Identify which cell holds the provided text, then report its (x, y) central coordinate. 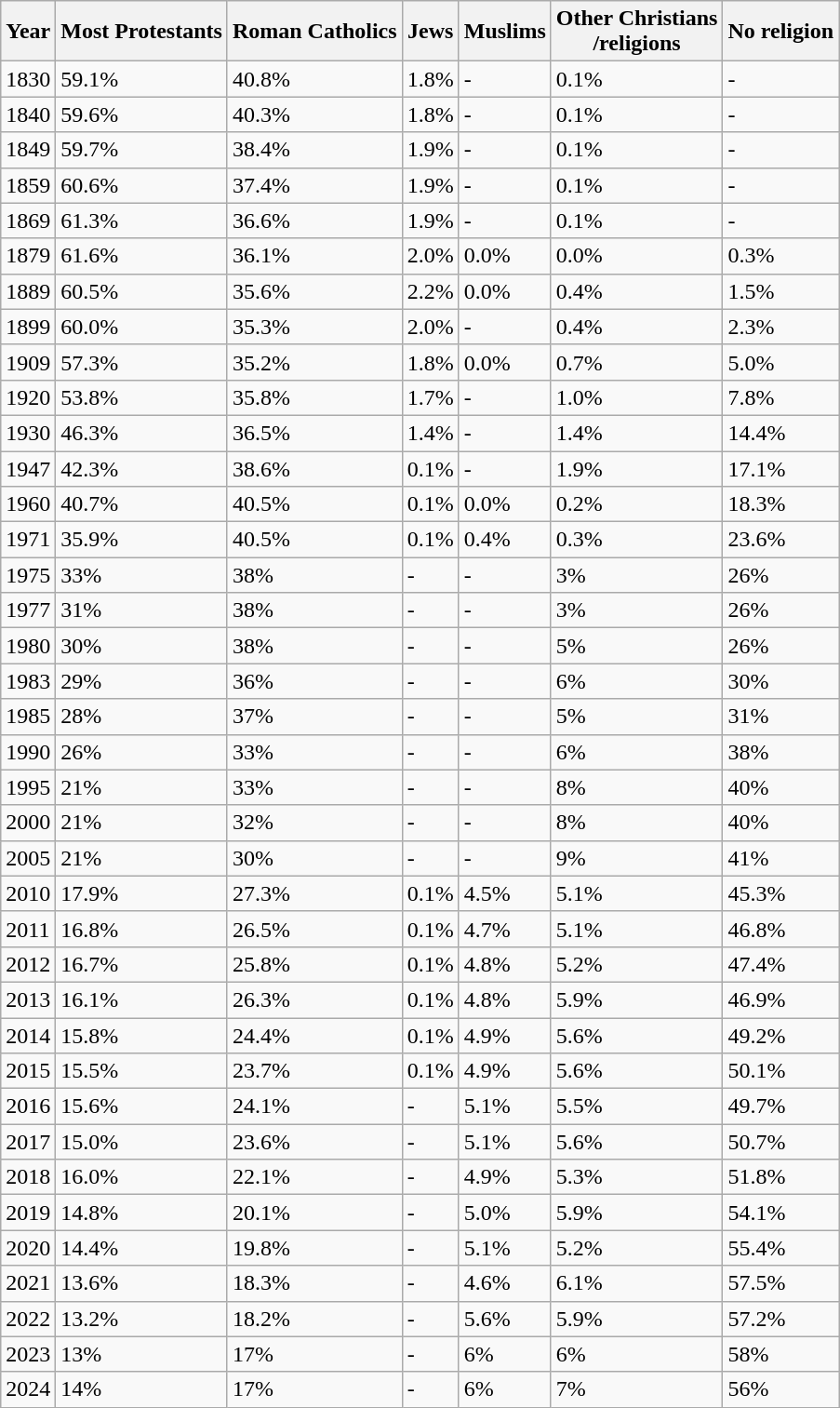
2021 (28, 1283)
5.5% (636, 1106)
46.8% (781, 929)
35.6% (314, 291)
1990 (28, 752)
60.5% (141, 291)
2011 (28, 929)
2016 (28, 1106)
13% (141, 1354)
Jews (430, 32)
27.3% (314, 893)
1849 (28, 150)
35.3% (314, 327)
53.8% (141, 397)
2015 (28, 1071)
26.5% (314, 929)
1879 (28, 256)
2005 (28, 858)
1869 (28, 221)
23.7% (314, 1071)
40.3% (314, 114)
29% (141, 681)
1971 (28, 540)
47.4% (781, 964)
61.3% (141, 221)
15.0% (141, 1142)
5.3% (636, 1177)
55.4% (781, 1248)
1.0% (636, 397)
1985 (28, 717)
38.6% (314, 468)
1909 (28, 362)
36% (314, 681)
54.1% (781, 1213)
1995 (28, 787)
4.7% (504, 929)
22.1% (314, 1177)
19.8% (314, 1248)
61.6% (141, 256)
26.3% (314, 999)
28% (141, 717)
14% (141, 1389)
2023 (28, 1354)
13.6% (141, 1283)
36.1% (314, 256)
49.7% (781, 1106)
35.8% (314, 397)
2017 (28, 1142)
50.7% (781, 1142)
41% (781, 858)
1975 (28, 575)
15.8% (141, 1036)
1920 (28, 397)
16.8% (141, 929)
Year (28, 32)
1.5% (781, 291)
2014 (28, 1036)
40.8% (314, 79)
2.2% (430, 291)
42.3% (141, 468)
2.3% (781, 327)
59.6% (141, 114)
6.1% (636, 1283)
36.6% (314, 221)
1960 (28, 504)
60.6% (141, 185)
20.1% (314, 1213)
37.4% (314, 185)
16.7% (141, 964)
17.1% (781, 468)
59.1% (141, 79)
2013 (28, 999)
15.5% (141, 1071)
Roman Catholics (314, 32)
2000 (28, 823)
No religion (781, 32)
1.7% (430, 397)
15.6% (141, 1106)
58% (781, 1354)
1977 (28, 610)
2018 (28, 1177)
Muslims (504, 32)
1889 (28, 291)
9% (636, 858)
45.3% (781, 893)
7.8% (781, 397)
17.9% (141, 893)
7% (636, 1389)
46.9% (781, 999)
2010 (28, 893)
1859 (28, 185)
Other Christians/religions (636, 32)
Most Protestants (141, 32)
2024 (28, 1389)
14.8% (141, 1213)
4.6% (504, 1283)
40.7% (141, 504)
1830 (28, 79)
51.8% (781, 1177)
0.7% (636, 362)
1840 (28, 114)
50.1% (781, 1071)
56% (781, 1389)
13.2% (141, 1319)
60.0% (141, 327)
2022 (28, 1319)
38.4% (314, 150)
2020 (28, 1248)
57.3% (141, 362)
1930 (28, 433)
1899 (28, 327)
32% (314, 823)
35.2% (314, 362)
36.5% (314, 433)
4.5% (504, 893)
57.5% (781, 1283)
16.0% (141, 1177)
35.9% (141, 540)
1983 (28, 681)
1980 (28, 646)
18.2% (314, 1319)
24.4% (314, 1036)
49.2% (781, 1036)
2019 (28, 1213)
37% (314, 717)
59.7% (141, 150)
57.2% (781, 1319)
1947 (28, 468)
25.8% (314, 964)
16.1% (141, 999)
24.1% (314, 1106)
2012 (28, 964)
46.3% (141, 433)
0.2% (636, 504)
